Detect which cell encompasses the target text, then output its [x, y] center coordinate. 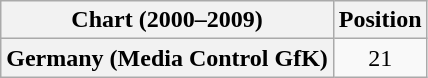
21 [380, 58]
Chart (2000–2009) [168, 20]
Position [380, 20]
Germany (Media Control GfK) [168, 58]
